Detect which cell encompasses the target text, then output its (x, y) center coordinate. 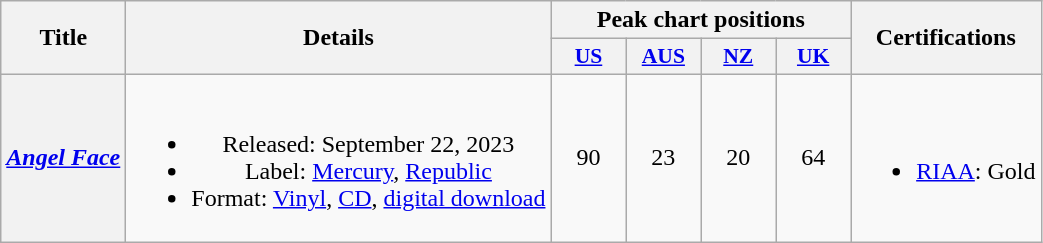
NZ (738, 57)
64 (814, 158)
Peak chart positions (701, 20)
Angel Face (64, 158)
90 (588, 158)
RIAA: Gold (946, 158)
Certifications (946, 38)
Title (64, 38)
AUS (664, 57)
UK (814, 57)
Released: September 22, 2023Label: Mercury, RepublicFormat: Vinyl, CD, digital download (338, 158)
23 (664, 158)
Details (338, 38)
20 (738, 158)
US (588, 57)
